Find where the given text appears and provide that cell's center as (X, Y) coordinate. 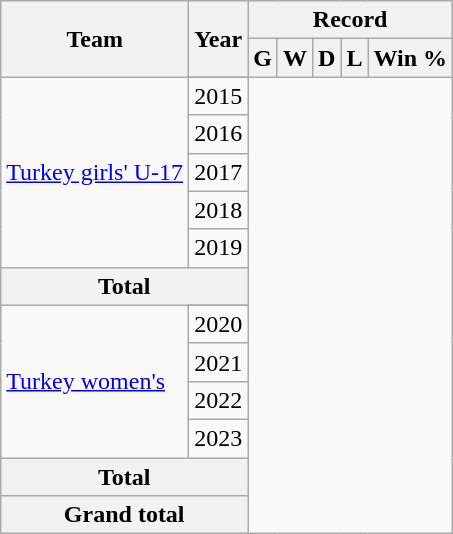
2020 (218, 324)
2017 (218, 172)
2022 (218, 400)
W (294, 58)
Team (95, 39)
2023 (218, 438)
Win % (410, 58)
G (263, 58)
2016 (218, 134)
D (326, 58)
Record (350, 20)
2019 (218, 248)
2015 (218, 96)
2021 (218, 362)
Turkey girls' U-17 (95, 172)
Turkey women's (95, 381)
2018 (218, 210)
L (354, 58)
Year (218, 39)
Grand total (124, 515)
